Find where the given text appears and provide that cell's center as (X, Y) coordinate. 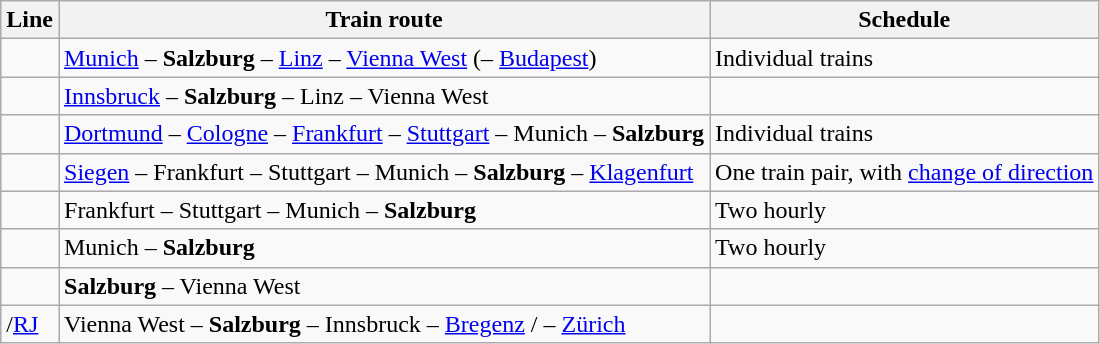
Munich – Salzburg (384, 248)
Siegen – Frankfurt – Stuttgart – Munich – Salzburg – Klagenfurt (384, 172)
Salzburg – Vienna West (384, 286)
Frankfurt – Stuttgart – Munich – Salzburg (384, 210)
Dortmund – Cologne – Frankfurt – Stuttgart – Munich – Salzburg (384, 134)
Train route (384, 20)
Schedule (904, 20)
Vienna West – Salzburg – Innsbruck – Bregenz / – Zürich (384, 324)
Innsbruck – Salzburg – Linz – Vienna West (384, 96)
Line (30, 20)
Munich – Salzburg – Linz – Vienna West (– Budapest) (384, 58)
/RJ (30, 324)
One train pair, with change of direction (904, 172)
